Return (x, y) of the center of cell containing provided text 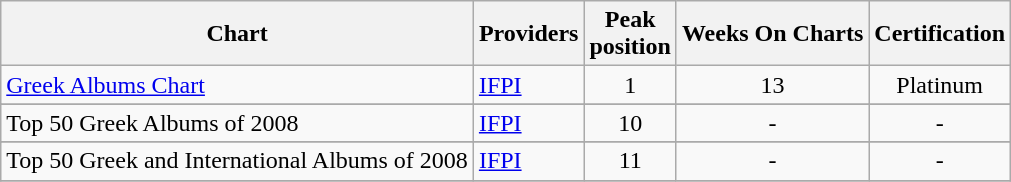
Peakposition (630, 34)
Providers (528, 34)
Greek Albums Chart (238, 85)
Platinum (940, 85)
1 (630, 85)
10 (630, 123)
13 (772, 85)
11 (630, 161)
Top 50 Greek and International Albums of 2008 (238, 161)
Weeks On Charts (772, 34)
Certification (940, 34)
Chart (238, 34)
Top 50 Greek Albums of 2008 (238, 123)
